Provide the [x, y] coordinate of the cell's center where the given text is located.  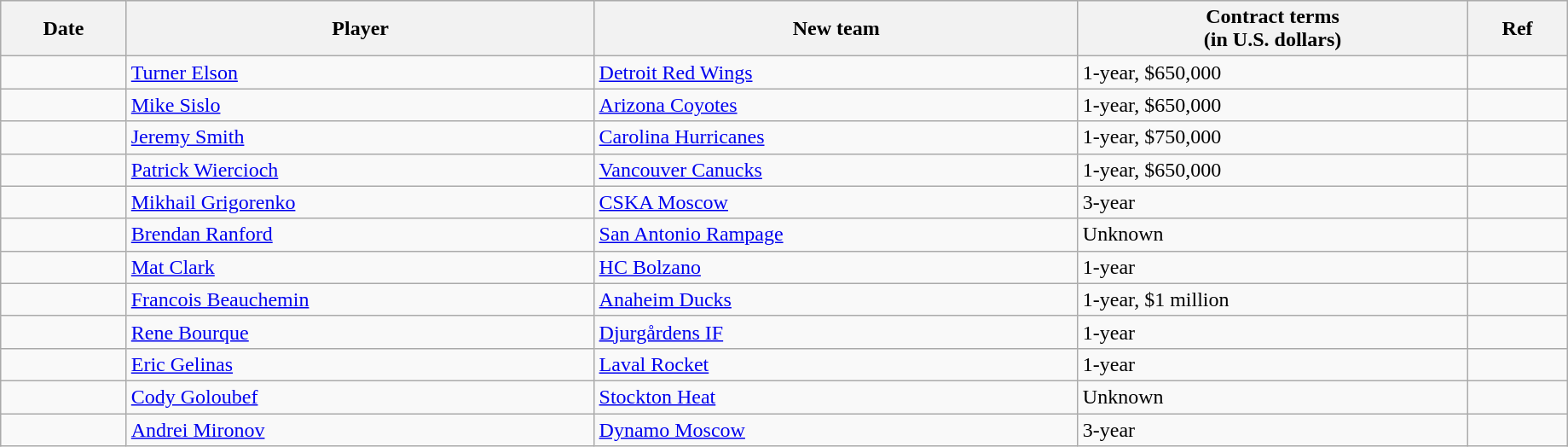
Detroit Red Wings [836, 73]
1-year, $750,000 [1272, 137]
CSKA Moscow [836, 202]
Eric Gelinas [360, 364]
1-year, $1 million [1272, 299]
Turner Elson [360, 73]
Mat Clark [360, 267]
New team [836, 29]
Djurgårdens IF [836, 332]
Vancouver Canucks [836, 170]
Andrei Mironov [360, 429]
Francois Beauchemin [360, 299]
Player [360, 29]
Date [63, 29]
Laval Rocket [836, 364]
Rene Bourque [360, 332]
Ref [1518, 29]
HC Bolzano [836, 267]
Arizona Coyotes [836, 105]
Jeremy Smith [360, 137]
Dynamo Moscow [836, 429]
Carolina Hurricanes [836, 137]
Patrick Wiercioch [360, 170]
Stockton Heat [836, 397]
Mike Sislo [360, 105]
Contract terms(in U.S. dollars) [1272, 29]
Brendan Ranford [360, 235]
Anaheim Ducks [836, 299]
Cody Goloubef [360, 397]
Mikhail Grigorenko [360, 202]
San Antonio Rampage [836, 235]
